Extract the [X, Y] coordinate from the center of the cell holding the provided text.  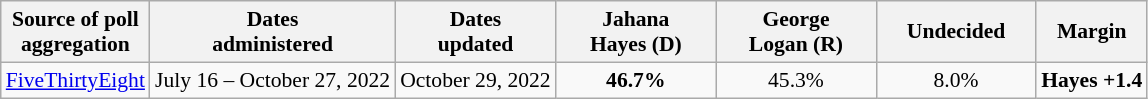
46.7% [636, 80]
Margin [1092, 32]
July 16 – October 27, 2022 [272, 80]
Datesadministered [272, 32]
October 29, 2022 [476, 80]
45.3% [796, 80]
FiveThirtyEight [76, 80]
Source of pollaggregation [76, 32]
Undecided [956, 32]
8.0% [956, 80]
Hayes +1.4 [1092, 80]
GeorgeLogan (R) [796, 32]
Datesupdated [476, 32]
JahanaHayes (D) [636, 32]
